Determine the [X, Y] coordinate at the center of the cell enclosing the given text.  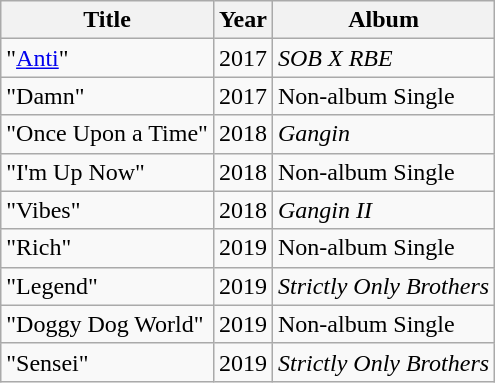
"Rich" [108, 248]
"Legend" [108, 286]
Gangin II [383, 210]
"Doggy Dog World" [108, 324]
Title [108, 20]
"Sensei" [108, 362]
"Once Upon a Time" [108, 134]
Year [242, 20]
Album [383, 20]
"Anti" [108, 58]
"I'm Up Now" [108, 172]
"Damn" [108, 96]
SOB X RBE [383, 58]
"Vibes" [108, 210]
Gangin [383, 134]
